Extract the [x, y] coordinate from the center of the cell holding the provided text.  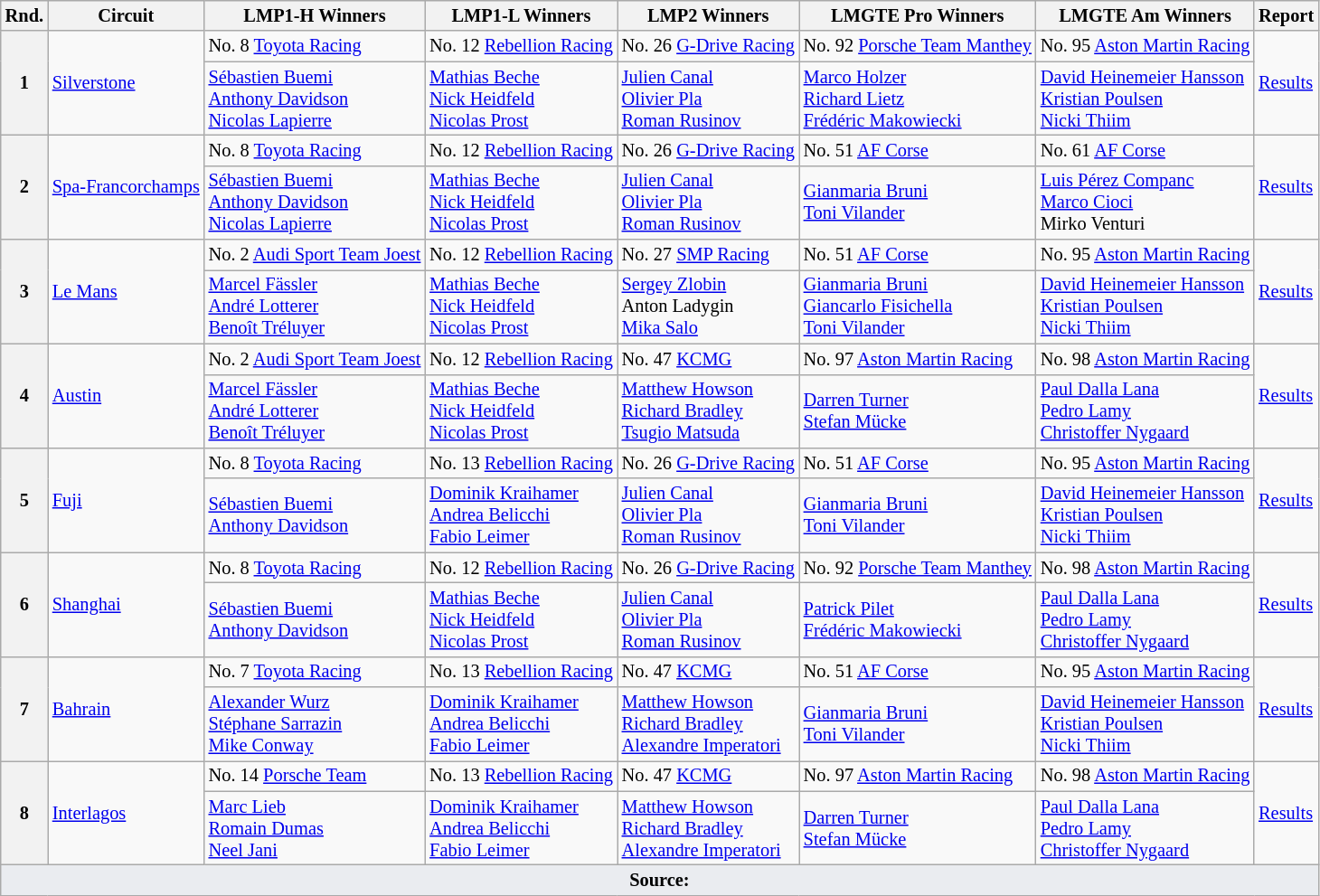
2 [24, 186]
1 [24, 83]
7 [24, 709]
No. 27 SMP Racing [709, 255]
4 [24, 396]
No. 61 AF Corse [1145, 150]
Marco Holzer Richard Lietz Frédéric Makowiecki [918, 99]
Patrick Pilet Frédéric Makowiecki [918, 619]
Spa-Francorchamps [127, 186]
5 [24, 499]
Fuji [127, 499]
Sergey Zlobin Anton Ladygin Mika Salo [709, 307]
Le Mans [127, 291]
LMP1-L Winners [521, 15]
Report [1286, 15]
LMP2 Winners [709, 15]
Shanghai [127, 604]
Circuit [127, 15]
Matthew Howson Richard Bradley Tsugio Matsuda [709, 411]
Source: [660, 880]
Rnd. [24, 15]
Bahrain [127, 709]
No. 7 Toyota Racing [315, 672]
8 [24, 812]
LMGTE Am Winners [1145, 15]
LMGTE Pro Winners [918, 15]
Marc Lieb Romain Dumas Neel Jani [315, 828]
6 [24, 604]
Alexander Wurz Stéphane Sarrazin Mike Conway [315, 724]
Silverstone [127, 83]
Austin [127, 396]
Luis Pérez Companc Marco Cioci Mirko Venturi [1145, 203]
No. 14 Porsche Team [315, 776]
3 [24, 291]
Gianmaria Bruni Giancarlo Fisichella Toni Vilander [918, 307]
LMP1-H Winners [315, 15]
Interlagos [127, 812]
